Locate the cell with the specified text and output its [x, y] center coordinate. 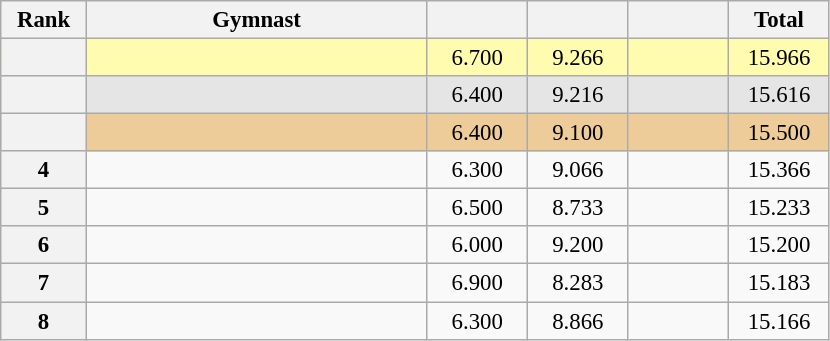
6.000 [478, 245]
15.616 [780, 95]
15.166 [780, 321]
15.233 [780, 208]
15.200 [780, 245]
6.500 [478, 208]
8 [44, 321]
8.283 [578, 283]
8.733 [578, 208]
6.700 [478, 58]
7 [44, 283]
9.216 [578, 95]
Total [780, 20]
8.866 [578, 321]
5 [44, 208]
15.500 [780, 133]
9.266 [578, 58]
6 [44, 245]
4 [44, 170]
9.100 [578, 133]
9.200 [578, 245]
Rank [44, 20]
15.366 [780, 170]
15.966 [780, 58]
6.900 [478, 283]
9.066 [578, 170]
15.183 [780, 283]
Gymnast [256, 20]
